Detect which cell encompasses the target text, then output its (x, y) center coordinate. 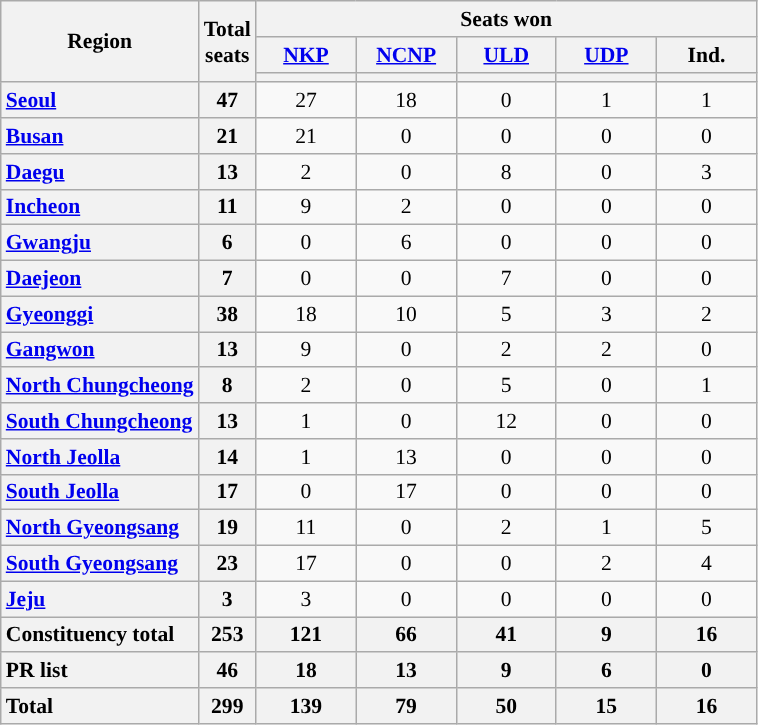
ULD (506, 55)
Seats won (506, 19)
14 (228, 457)
Region (100, 42)
North Chungcheong (100, 386)
Incheon (100, 207)
South Gyeongsang (100, 564)
Gyeonggi (100, 314)
South Chungcheong (100, 421)
12 (506, 421)
15 (606, 706)
Gwangju (100, 243)
Ind. (706, 55)
Daejeon (100, 279)
41 (506, 635)
10 (406, 314)
23 (228, 564)
38 (228, 314)
19 (228, 528)
Total (100, 706)
Daegu (100, 172)
Jeju (100, 599)
Busan (100, 136)
66 (406, 635)
NCNP (406, 55)
UDP (606, 55)
NKP (306, 55)
Gangwon (100, 350)
299 (228, 706)
50 (506, 706)
27 (306, 101)
South Jeolla (100, 492)
PR list (100, 671)
47 (228, 101)
79 (406, 706)
Seoul (100, 101)
Constituency total (100, 635)
121 (306, 635)
253 (228, 635)
Totalseats (228, 42)
North Gyeongsang (100, 528)
46 (228, 671)
North Jeolla (100, 457)
139 (306, 706)
4 (706, 564)
